Capture the cell that displays the provided text and extract its [X, Y] central coordinate. 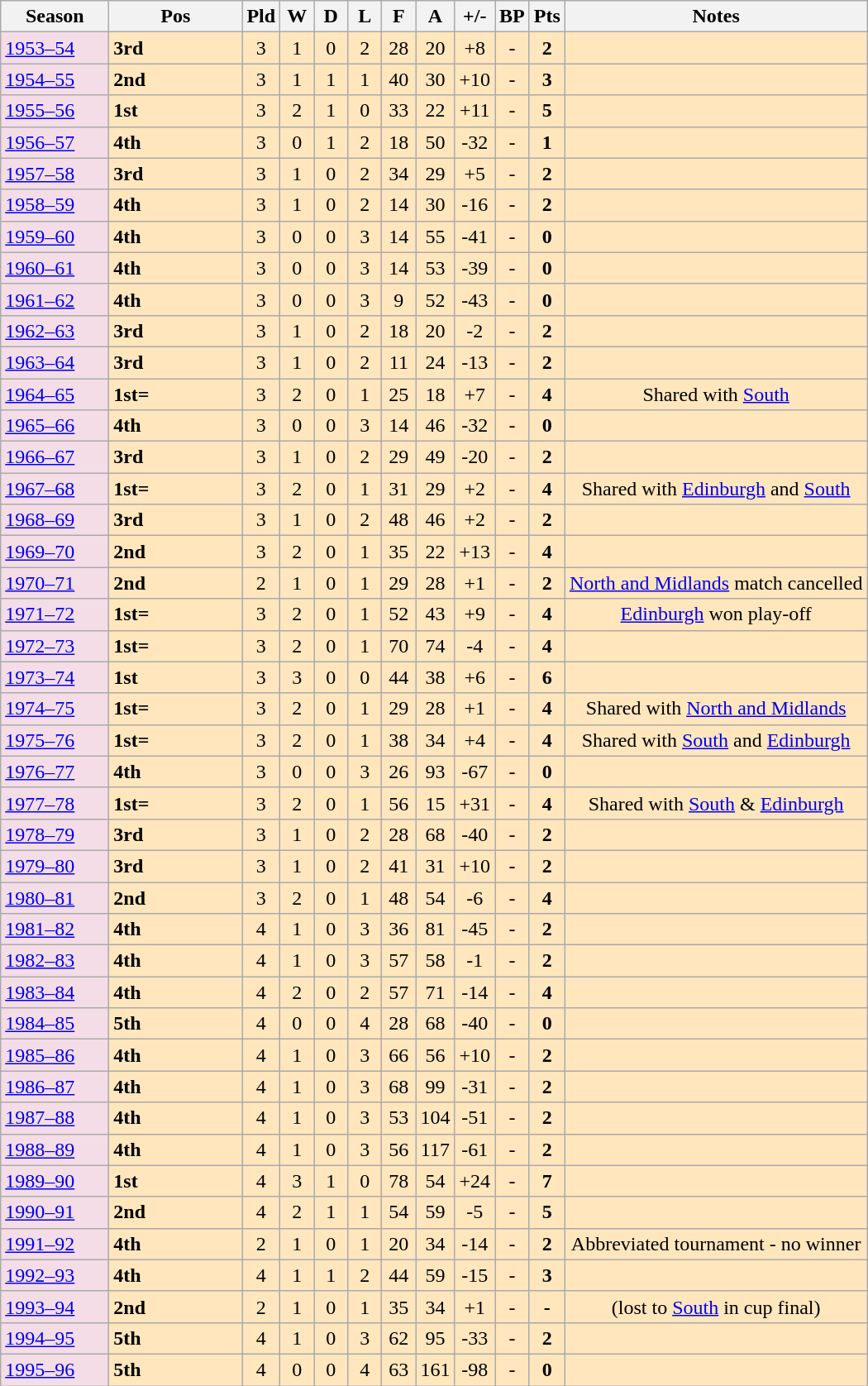
26 [398, 772]
1985–86 [55, 1055]
117 [435, 1149]
-45 [475, 930]
49 [435, 457]
-33 [475, 1338]
1992–93 [55, 1275]
+9 [475, 614]
-20 [475, 457]
24 [435, 362]
1965–66 [55, 426]
A [435, 17]
-13 [475, 362]
1979–80 [55, 866]
1982–83 [55, 961]
Shared with South [716, 394]
1974–75 [55, 709]
Edinburgh won play-off [716, 614]
L [365, 17]
Pts [547, 17]
1995–96 [55, 1369]
71 [435, 992]
93 [435, 772]
1964–65 [55, 394]
1969–70 [55, 552]
1963–64 [55, 362]
-51 [475, 1118]
1990–91 [55, 1212]
9 [398, 299]
+24 [475, 1181]
1975–76 [55, 740]
1993–94 [55, 1307]
40 [398, 79]
-4 [475, 646]
1994–95 [55, 1338]
North and Midlands match cancelled [716, 583]
11 [398, 362]
1972–73 [55, 646]
Shared with South & Edinburgh [716, 803]
-43 [475, 299]
43 [435, 614]
74 [435, 646]
-39 [475, 268]
6 [547, 677]
-5 [475, 1212]
1954–55 [55, 79]
Pos [175, 17]
62 [398, 1338]
58 [435, 961]
1984–85 [55, 1024]
1991–92 [55, 1244]
-2 [475, 331]
D [331, 17]
1977–78 [55, 803]
1970–71 [55, 583]
63 [398, 1369]
1961–62 [55, 299]
(lost to South in cup final) [716, 1307]
1988–89 [55, 1149]
1976–77 [55, 772]
50 [435, 142]
1968–69 [55, 520]
W [298, 17]
33 [398, 111]
+/- [475, 17]
1983–84 [55, 992]
161 [435, 1369]
81 [435, 930]
36 [398, 930]
66 [398, 1055]
Shared with Edinburgh and South [716, 489]
Shared with South and Edinburgh [716, 740]
+7 [475, 394]
1960–61 [55, 268]
95 [435, 1338]
-67 [475, 772]
+31 [475, 803]
15 [435, 803]
-1 [475, 961]
1962–63 [55, 331]
+5 [475, 174]
1967–68 [55, 489]
+11 [475, 111]
1953–54 [55, 48]
-41 [475, 237]
+8 [475, 48]
25 [398, 394]
1956–57 [55, 142]
1989–90 [55, 1181]
1959–60 [55, 237]
Abbreviated tournament - no winner [716, 1244]
1973–74 [55, 677]
BP [513, 17]
-16 [475, 205]
41 [398, 866]
+4 [475, 740]
104 [435, 1118]
-31 [475, 1087]
Season [55, 17]
F [398, 17]
+6 [475, 677]
1958–59 [55, 205]
1987–88 [55, 1118]
70 [398, 646]
1980–81 [55, 897]
1955–56 [55, 111]
-15 [475, 1275]
1971–72 [55, 614]
1978–79 [55, 834]
Pld [261, 17]
Shared with North and Midlands [716, 709]
1981–82 [55, 930]
Notes [716, 17]
-6 [475, 897]
-61 [475, 1149]
99 [435, 1087]
1966–67 [55, 457]
1957–58 [55, 174]
+13 [475, 552]
55 [435, 237]
78 [398, 1181]
1986–87 [55, 1087]
7 [547, 1181]
-98 [475, 1369]
